Provide the (x, y) coordinate of the cell's center where the given text is located.  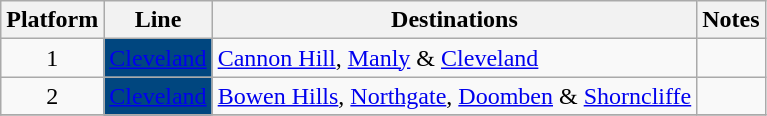
Cannon Hill, Manly & Cleveland (454, 58)
Line (158, 20)
Platform (52, 20)
Bowen Hills, Northgate, Doomben & Shorncliffe (454, 96)
Destinations (454, 20)
2 (52, 96)
1 (52, 58)
Notes (731, 20)
